Pinpoint the cell where the given text exists, returning its [x, y] midpoint coordinate. 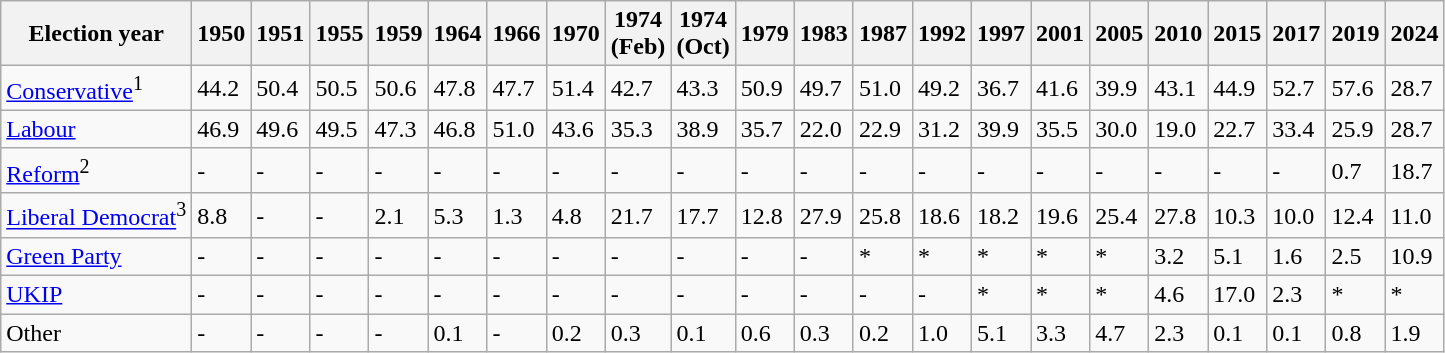
44.9 [1238, 88]
Reform2 [96, 170]
31.2 [942, 129]
21.7 [638, 216]
0.8 [1356, 333]
35.5 [1060, 129]
43.3 [703, 88]
2010 [1178, 34]
2005 [1120, 34]
19.6 [1060, 216]
22.0 [824, 129]
35.3 [638, 129]
2019 [1356, 34]
2017 [1296, 34]
1950 [222, 34]
44.2 [222, 88]
57.6 [1356, 88]
1966 [516, 34]
41.6 [1060, 88]
2024 [1414, 34]
2.5 [1356, 257]
1979 [764, 34]
2015 [1238, 34]
22.9 [882, 129]
18.6 [942, 216]
52.7 [1296, 88]
30.0 [1120, 129]
1951 [280, 34]
0.7 [1356, 170]
11.0 [1414, 216]
36.7 [1002, 88]
Labour [96, 129]
1997 [1002, 34]
42.7 [638, 88]
1.0 [942, 333]
1.9 [1414, 333]
UKIP [96, 295]
19.0 [1178, 129]
1955 [340, 34]
1983 [824, 34]
3.2 [1178, 257]
4.6 [1178, 295]
Green Party [96, 257]
50.9 [764, 88]
1964 [458, 34]
1.3 [516, 216]
49.2 [942, 88]
1974(Oct) [703, 34]
25.9 [1356, 129]
0.6 [764, 333]
5.3 [458, 216]
49.7 [824, 88]
49.6 [280, 129]
2.1 [398, 216]
38.9 [703, 129]
43.6 [576, 129]
4.7 [1120, 333]
18.7 [1414, 170]
33.4 [1296, 129]
2001 [1060, 34]
17.7 [703, 216]
25.4 [1120, 216]
10.0 [1296, 216]
Conservative1 [96, 88]
50.4 [280, 88]
10.9 [1414, 257]
1987 [882, 34]
Election year [96, 34]
18.2 [1002, 216]
1.6 [1296, 257]
4.8 [576, 216]
1974(Feb) [638, 34]
46.8 [458, 129]
22.7 [1238, 129]
1959 [398, 34]
12.4 [1356, 216]
27.9 [824, 216]
25.8 [882, 216]
12.8 [764, 216]
Other [96, 333]
43.1 [1178, 88]
1992 [942, 34]
27.8 [1178, 216]
51.4 [576, 88]
17.0 [1238, 295]
50.5 [340, 88]
49.5 [340, 129]
46.9 [222, 129]
35.7 [764, 129]
8.8 [222, 216]
10.3 [1238, 216]
50.6 [398, 88]
47.8 [458, 88]
3.3 [1060, 333]
1970 [576, 34]
47.3 [398, 129]
47.7 [516, 88]
Liberal Democrat3 [96, 216]
